Locate the cell with the specified text and output its (X, Y) center coordinate. 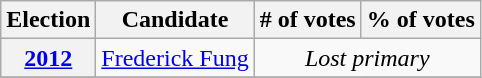
Candidate (175, 20)
2012 (48, 58)
Frederick Fung (175, 58)
Election (48, 20)
Lost primary (367, 58)
% of votes (420, 20)
# of votes (308, 20)
